Pinpoint the cell where the given text exists, returning its [x, y] midpoint coordinate. 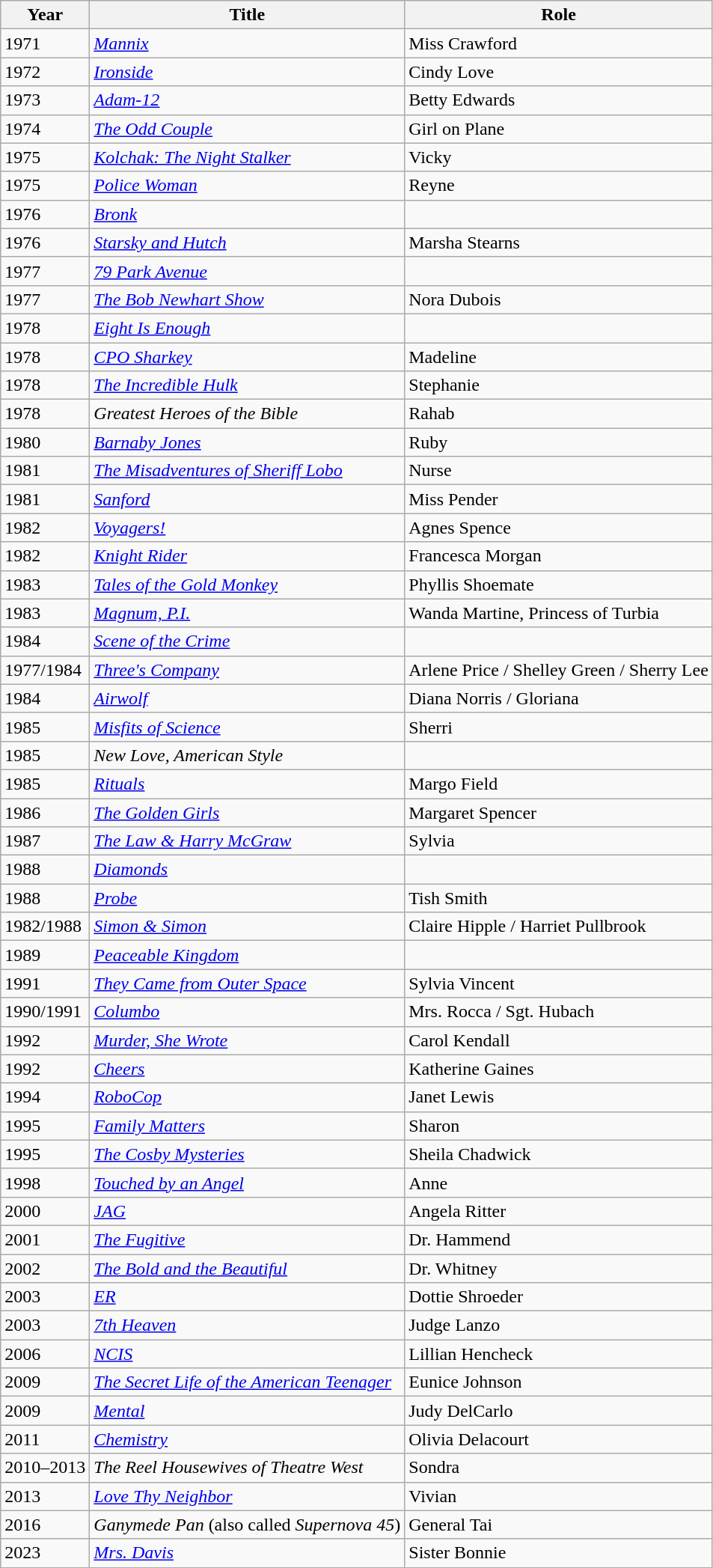
The Misadventures of Sheriff Lobo [247, 471]
1991 [45, 983]
Sheila Chadwick [559, 1154]
1989 [45, 955]
Kolchak: The Night Stalker [247, 157]
The Law & Harry McGraw [247, 841]
2010–2013 [45, 1468]
Tales of the Gold Monkey [247, 585]
Bronk [247, 214]
Marsha Stearns [559, 242]
The Cosby Mysteries [247, 1154]
Judy DelCarlo [559, 1411]
2001 [45, 1239]
1973 [45, 100]
RoboCop [247, 1097]
Claire Hipple / Harriet Pullbrook [559, 927]
Simon & Simon [247, 927]
Miss Pender [559, 499]
2016 [45, 1525]
Vicky [559, 157]
The Odd Couple [247, 129]
Dr. Hammend [559, 1239]
Rahab [559, 414]
Phyllis Shoemate [559, 585]
Mrs. Rocca / Sgt. Hubach [559, 1012]
They Came from Outer Space [247, 983]
Family Matters [247, 1126]
Touched by an Angel [247, 1183]
1972 [45, 72]
2002 [45, 1269]
Sondra [559, 1468]
1982/1988 [45, 927]
Mental [247, 1411]
Angela Ritter [559, 1211]
Murder, She Wrote [247, 1040]
Madeline [559, 357]
The Reel Housewives of Theatre West [247, 1468]
General Tai [559, 1525]
2011 [45, 1439]
Three's Company [247, 670]
Voyagers! [247, 528]
1986 [45, 812]
1971 [45, 43]
Eight Is Enough [247, 328]
Miss Crawford [559, 43]
Ironside [247, 72]
1980 [45, 442]
Stephanie [559, 385]
Vivian [559, 1496]
Columbo [247, 1012]
Wanda Martine, Princess of Turbia [559, 613]
Tish Smith [559, 898]
Sanford [247, 499]
Olivia Delacourt [559, 1439]
1974 [45, 129]
Barnaby Jones [247, 442]
Knight Rider [247, 556]
The Secret Life of the American Teenager [247, 1382]
The Incredible Hulk [247, 385]
Judge Lanzo [559, 1326]
Probe [247, 898]
Dr. Whitney [559, 1269]
Sylvia [559, 841]
Sharon [559, 1126]
Agnes Spence [559, 528]
Janet Lewis [559, 1097]
Airwolf [247, 698]
Rituals [247, 784]
Nurse [559, 471]
1994 [45, 1097]
2013 [45, 1496]
79 Park Avenue [247, 271]
Love Thy Neighbor [247, 1496]
1987 [45, 841]
Magnum, P.I. [247, 613]
Adam-12 [247, 100]
Year [45, 15]
The Golden Girls [247, 812]
Peaceable Kingdom [247, 955]
Betty Edwards [559, 100]
The Bob Newhart Show [247, 299]
Misfits of Science [247, 727]
New Love, American Style [247, 755]
Mrs. Davis [247, 1553]
The Bold and the Beautiful [247, 1269]
Margo Field [559, 784]
Eunice Johnson [559, 1382]
Lillian Hencheck [559, 1354]
2023 [45, 1553]
Cindy Love [559, 72]
NCIS [247, 1354]
2006 [45, 1354]
Scene of the Crime [247, 641]
Diana Norris / Gloriana [559, 698]
1998 [45, 1183]
Sylvia Vincent [559, 983]
Diamonds [247, 870]
Francesca Morgan [559, 556]
Carol Kendall [559, 1040]
The Fugitive [247, 1239]
Role [559, 15]
Ruby [559, 442]
CPO Sharkey [247, 357]
Sherri [559, 727]
Starsky and Hutch [247, 242]
Chemistry [247, 1439]
Title [247, 15]
Girl on Plane [559, 129]
Margaret Spencer [559, 812]
Cheers [247, 1069]
Mannix [247, 43]
Ganymede Pan (also called Supernova 45) [247, 1525]
Katherine Gaines [559, 1069]
7th Heaven [247, 1326]
1977/1984 [45, 670]
Arlene Price / Shelley Green / Sherry Lee [559, 670]
JAG [247, 1211]
2000 [45, 1211]
Anne [559, 1183]
Sister Bonnie [559, 1553]
Nora Dubois [559, 299]
ER [247, 1297]
Police Woman [247, 186]
Reyne [559, 186]
Greatest Heroes of the Bible [247, 414]
Dottie Shroeder [559, 1297]
1990/1991 [45, 1012]
